Return (x, y) of the center of cell containing provided text 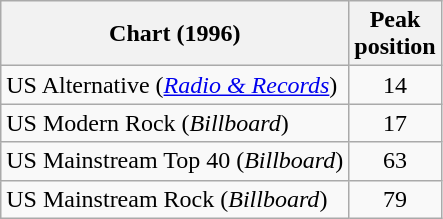
US Mainstream Rock (Billboard) (175, 199)
Chart (1996) (175, 34)
US Mainstream Top 40 (Billboard) (175, 161)
Peakposition (395, 34)
US Modern Rock (Billboard) (175, 123)
17 (395, 123)
63 (395, 161)
14 (395, 85)
US Alternative (Radio & Records) (175, 85)
79 (395, 199)
